Find where the given text appears and provide that cell's center as (x, y) coordinate. 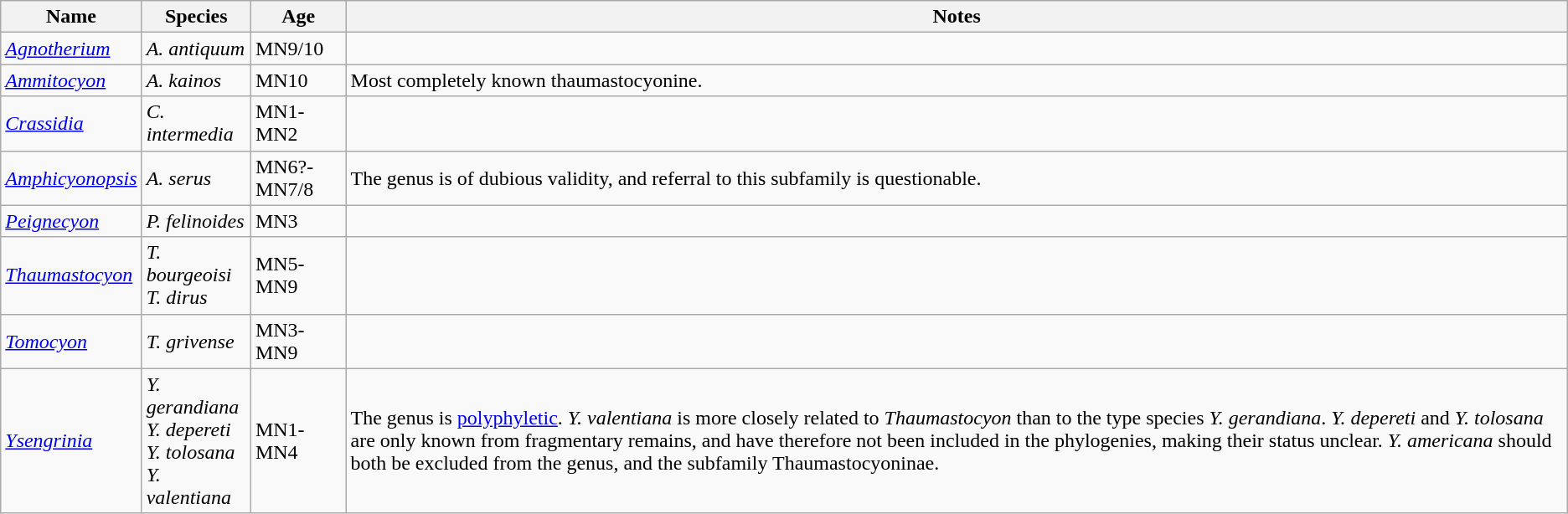
Ammitocyon (71, 80)
MN5-MN9 (298, 275)
C. intermedia (196, 124)
The genus is of dubious validity, and referral to this subfamily is questionable. (957, 177)
MN1-MN4 (298, 440)
P. felinoides (196, 221)
A. antiquum (196, 49)
T. grivense (196, 342)
Crassidia (71, 124)
Y. gerandianaY. deperetiY. tolosanaY. valentiana (196, 440)
Agnotherium (71, 49)
Amphicyonopsis (71, 177)
Age (298, 17)
MN1-MN2 (298, 124)
Notes (957, 17)
Ysengrinia (71, 440)
MN9/10 (298, 49)
MN3-MN9 (298, 342)
Tomocyon (71, 342)
Peignecyon (71, 221)
MN3 (298, 221)
Species (196, 17)
MN10 (298, 80)
T. bourgeoisiT. dirus (196, 275)
Most completely known thaumastocyonine. (957, 80)
A. kainos (196, 80)
MN6?-MN7/8 (298, 177)
Name (71, 17)
A. serus (196, 177)
Thaumastocyon (71, 275)
